Search for the cell housing the specified text and yield its [X, Y] center coordinate. 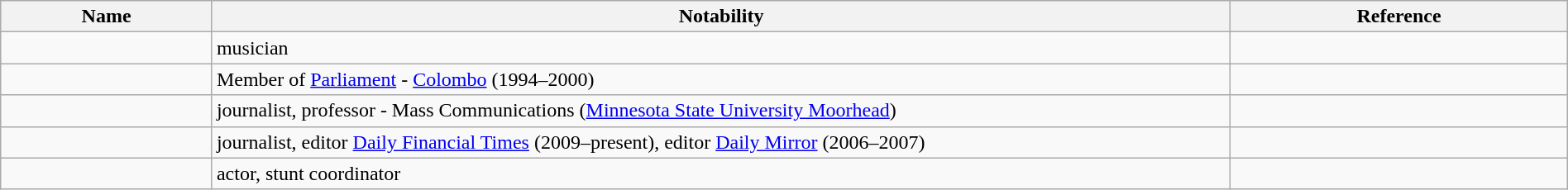
Reference [1399, 17]
journalist, professor - Mass Communications (Minnesota State University Moorhead) [721, 111]
musician [721, 48]
journalist, editor Daily Financial Times (2009–present), editor Daily Mirror (2006–2007) [721, 142]
Notability [721, 17]
Name [107, 17]
Member of Parliament - Colombo (1994–2000) [721, 79]
actor, stunt coordinator [721, 173]
